Return the [x, y] coordinate for the center point of the cell that contains the specified text.  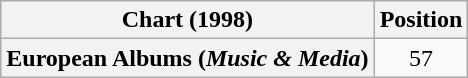
European Albums (Music & Media) [188, 58]
Position [421, 20]
57 [421, 58]
Chart (1998) [188, 20]
